Detect which cell encompasses the target text, then output its (x, y) center coordinate. 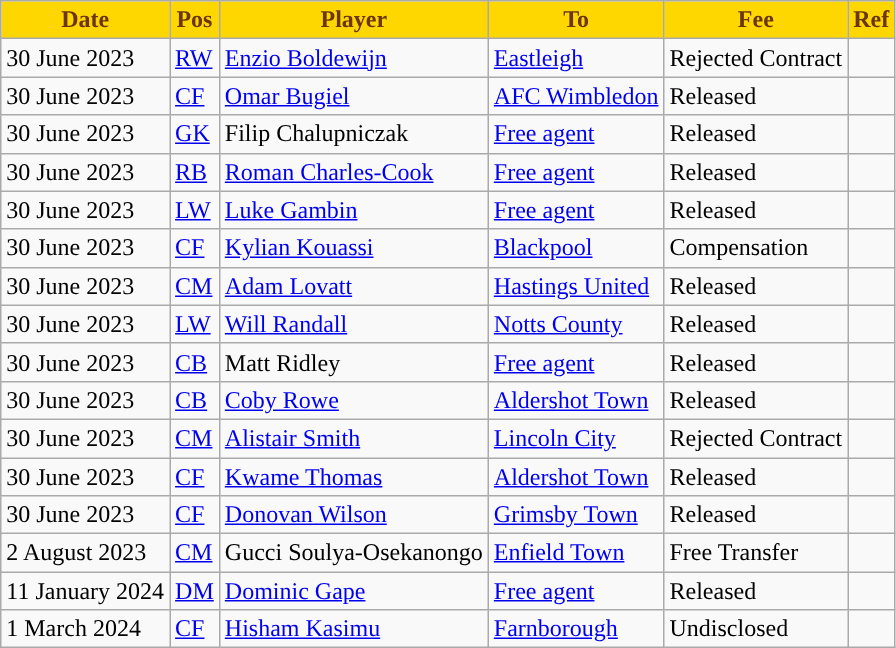
Date (86, 20)
Pos (195, 20)
Will Randall (354, 324)
Eastleigh (576, 58)
Kylian Kouassi (354, 248)
Alistair Smith (354, 438)
Coby Rowe (354, 400)
Gucci Soulya-Osekanongo (354, 553)
Notts County (576, 324)
Dominic Gape (354, 591)
Enfield Town (576, 553)
Kwame Thomas (354, 477)
1 March 2024 (86, 629)
Ref (872, 20)
2 August 2023 (86, 553)
To (576, 20)
RW (195, 58)
Free Transfer (756, 553)
DM (195, 591)
Farnborough (576, 629)
GK (195, 134)
11 January 2024 (86, 591)
Player (354, 20)
Roman Charles-Cook (354, 172)
Donovan Wilson (354, 515)
Hastings United (576, 286)
Fee (756, 20)
Enzio Boldewijn (354, 58)
Blackpool (576, 248)
Filip Chalupniczak (354, 134)
Omar Bugiel (354, 96)
Grimsby Town (576, 515)
Undisclosed (756, 629)
Luke Gambin (354, 210)
Lincoln City (576, 438)
RB (195, 172)
AFC Wimbledon (576, 96)
Hisham Kasimu (354, 629)
Adam Lovatt (354, 286)
Matt Ridley (354, 362)
Compensation (756, 248)
